Detect which cell encompasses the target text, then output its (X, Y) center coordinate. 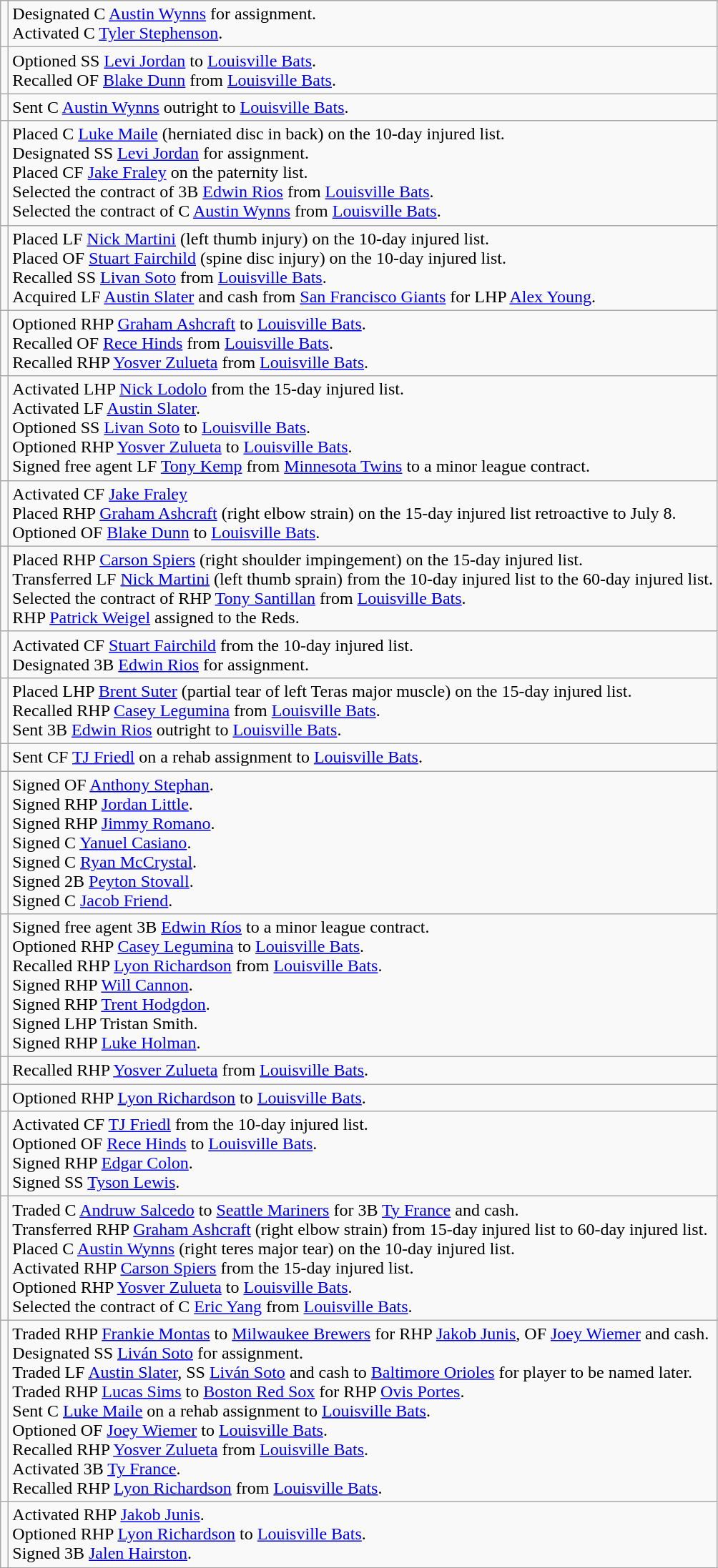
Optioned RHP Graham Ashcraft to Louisville Bats. Recalled OF Rece Hinds from Louisville Bats. Recalled RHP Yosver Zulueta from Louisville Bats. (363, 343)
Activated CF Stuart Fairchild from the 10-day injured list. Designated 3B Edwin Rios for assignment. (363, 655)
Recalled RHP Yosver Zulueta from Louisville Bats. (363, 1071)
Optioned RHP Lyon Richardson to Louisville Bats. (363, 1098)
Activated CF TJ Friedl from the 10-day injured list. Optioned OF Rece Hinds to Louisville Bats. Signed RHP Edgar Colon. Signed SS Tyson Lewis. (363, 1153)
Sent CF TJ Friedl on a rehab assignment to Louisville Bats. (363, 757)
Activated RHP Jakob Junis. Optioned RHP Lyon Richardson to Louisville Bats. Signed 3B Jalen Hairston. (363, 1534)
Optioned SS Levi Jordan to Louisville Bats. Recalled OF Blake Dunn from Louisville Bats. (363, 70)
Designated C Austin Wynns for assignment. Activated C Tyler Stephenson. (363, 24)
Sent C Austin Wynns outright to Louisville Bats. (363, 107)
